Find where the given text appears and provide that cell's center as (X, Y) coordinate. 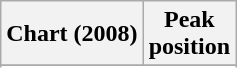
Peakposition (189, 34)
Chart (2008) (72, 34)
